Locate the cell with the specified text and output its [X, Y] center coordinate. 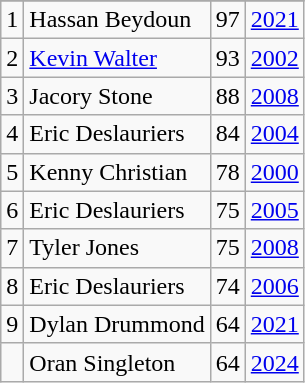
Kenny Christian [117, 172]
97 [228, 20]
2006 [274, 286]
2 [12, 58]
2000 [274, 172]
84 [228, 134]
2024 [274, 362]
6 [12, 210]
8 [12, 286]
4 [12, 134]
88 [228, 96]
1 [12, 20]
3 [12, 96]
5 [12, 172]
Dylan Drummond [117, 324]
9 [12, 324]
93 [228, 58]
7 [12, 248]
Oran Singleton [117, 362]
2002 [274, 58]
2004 [274, 134]
78 [228, 172]
2005 [274, 210]
74 [228, 286]
Hassan Beydoun [117, 20]
Tyler Jones [117, 248]
Kevin Walter [117, 58]
Jacory Stone [117, 96]
